For the text-containing cell, return its midpoint in (x, y) coordinate format. 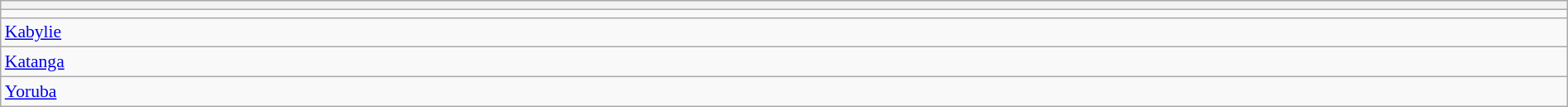
Katanga (784, 62)
Kabylie (784, 32)
Yoruba (784, 92)
